Pinpoint the cell where the given text exists, returning its (x, y) midpoint coordinate. 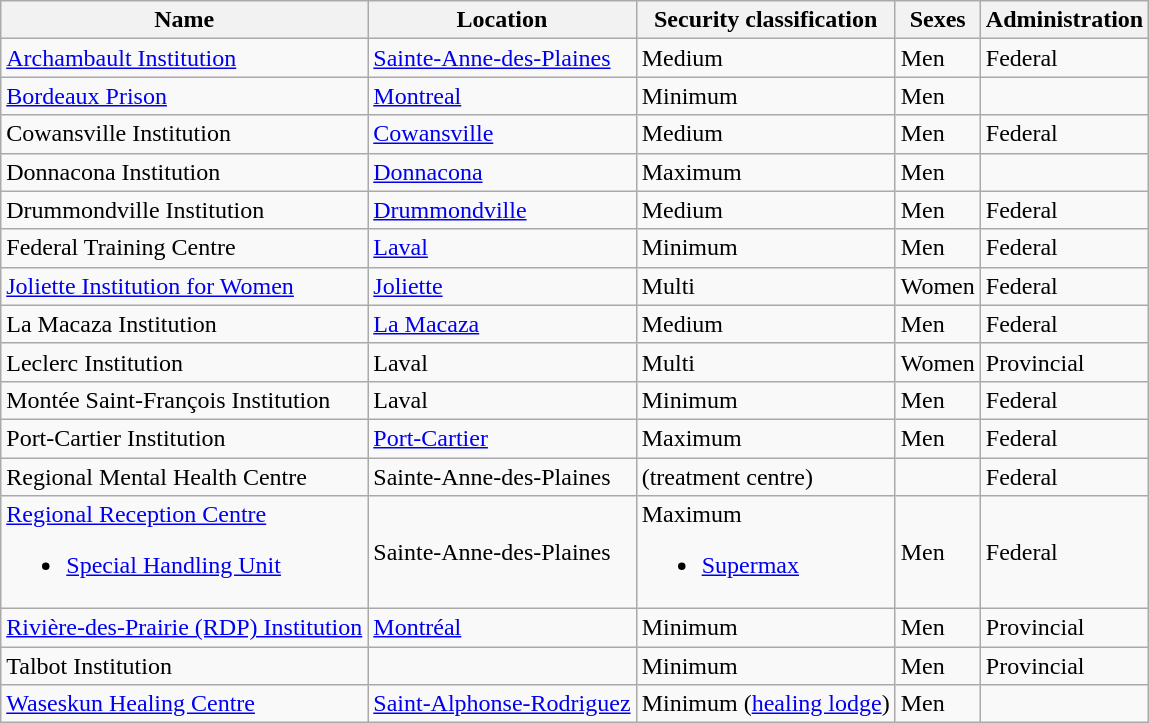
La Macaza (502, 324)
Location (502, 20)
Montreal (502, 96)
Joliette (502, 286)
Minimum (healing lodge) (766, 704)
MaximumSupermax (766, 552)
Cowansville Institution (184, 134)
Port-Cartier (502, 438)
Name (184, 20)
Security classification (766, 20)
Donnacona (502, 172)
Bordeaux Prison (184, 96)
Sexes (938, 20)
Montée Saint-François Institution (184, 400)
Drummondville (502, 210)
(treatment centre) (766, 477)
Port-Cartier Institution (184, 438)
Administration (1064, 20)
Saint-Alphonse-Rodriguez (502, 704)
Regional Mental Health Centre (184, 477)
Donnacona Institution (184, 172)
Cowansville (502, 134)
Archambault Institution (184, 58)
Leclerc Institution (184, 362)
La Macaza Institution (184, 324)
Montréal (502, 628)
Waseskun Healing Centre (184, 704)
Talbot Institution (184, 666)
Drummondville Institution (184, 210)
Federal Training Centre (184, 248)
Joliette Institution for Women (184, 286)
Rivière-des-Prairie (RDP) Institution (184, 628)
Regional Reception CentreSpecial Handling Unit (184, 552)
